Find where the given text appears and provide that cell's center as [x, y] coordinate. 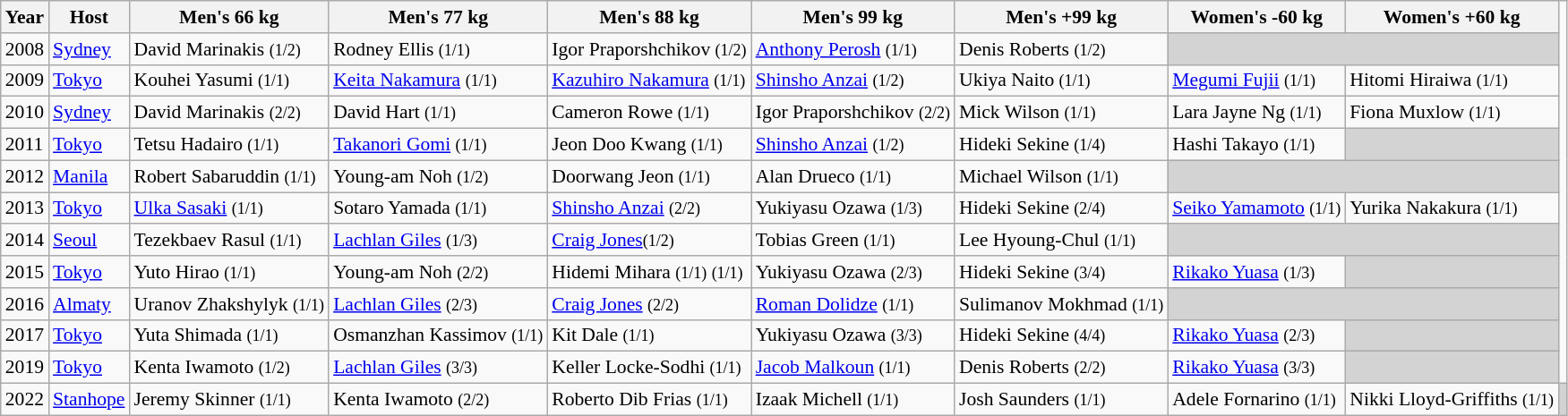
2008 [25, 49]
Nikki Lloyd-Griffiths (1/1) [1452, 400]
2010 [25, 113]
2014 [25, 241]
Rodney Ellis (1/1) [438, 49]
2012 [25, 176]
Sotaro Yamada (1/1) [438, 208]
Jeremy Skinner (1/1) [229, 400]
2011 [25, 145]
Anthony Perosh (1/1) [853, 49]
2013 [25, 208]
Host [89, 17]
Adele Fornarino (1/1) [1256, 400]
Hideki Sekine (4/4) [1061, 335]
Rikako Yuasa (3/3) [1256, 368]
David Marinakis (1/2) [229, 49]
Uranov Zhakshylyk (1/1) [229, 304]
Lachlan Giles (2/3) [438, 304]
Men's 88 kg [648, 17]
Megumi Fujii (1/1) [1256, 81]
Igor Praporshchikov (1/2) [648, 49]
Jacob Malkoun (1/1) [853, 368]
Igor Praporshchikov (2/2) [853, 113]
Women's +60 kg [1452, 17]
Kenta Iwamoto (2/2) [438, 400]
Young-am Noh (2/2) [438, 272]
Rikako Yuasa (2/3) [1256, 335]
Mick Wilson (1/1) [1061, 113]
Lee Hyoung-Chul (1/1) [1061, 241]
Keita Nakamura (1/1) [438, 81]
Kenta Iwamoto (1/2) [229, 368]
Sulimanov Mokhmad (1/1) [1061, 304]
2016 [25, 304]
Manila [89, 176]
Keller Locke-Sodhi (1/1) [648, 368]
2019 [25, 368]
Tobias Green (1/1) [853, 241]
Michael Wilson (1/1) [1061, 176]
Almaty [89, 304]
Yukiyasu Ozawa (3/3) [853, 335]
Stanhope [89, 400]
2015 [25, 272]
Hitomi Hiraiwa (1/1) [1452, 81]
Lachlan Giles (1/3) [438, 241]
Seiko Yamamoto (1/1) [1256, 208]
Rikako Yuasa (1/3) [1256, 272]
Kouhei Yasumi (1/1) [229, 81]
Year [25, 17]
2022 [25, 400]
Roberto Dib Frias (1/1) [648, 400]
Hashi Takayo (1/1) [1256, 145]
Yuto Hirao (1/1) [229, 272]
Yurika Nakakura (1/1) [1452, 208]
Kazuhiro Nakamura (1/1) [648, 81]
Women's -60 kg [1256, 17]
Jeon Doo Kwang (1/1) [648, 145]
Osmanzhan Kassimov (1/1) [438, 335]
2017 [25, 335]
Men's 66 kg [229, 17]
Lara Jayne Ng (1/1) [1256, 113]
Men's 99 kg [853, 17]
Doorwang Jeon (1/1) [648, 176]
Tezekbaev Rasul (1/1) [229, 241]
Roman Dolidze (1/1) [853, 304]
Kit Dale (1/1) [648, 335]
Alan Drueco (1/1) [853, 176]
Shinsho Anzai (2/2) [648, 208]
Hidemi Mihara (1/1) (1/1) [648, 272]
Cameron Rowe (1/1) [648, 113]
Denis Roberts (2/2) [1061, 368]
Ukiya Naito (1/1) [1061, 81]
David Marinakis (2/2) [229, 113]
David Hart (1/1) [438, 113]
Men's +99 kg [1061, 17]
2009 [25, 81]
Ulka Sasaki (1/1) [229, 208]
Takanori Gomi (1/1) [438, 145]
Josh Saunders (1/1) [1061, 400]
Hideki Sekine (2/4) [1061, 208]
Men's 77 kg [438, 17]
Young-am Noh (1/2) [438, 176]
Yukiyasu Ozawa (1/3) [853, 208]
Hideki Sekine (3/4) [1061, 272]
Yukiyasu Ozawa (2/3) [853, 272]
Fiona Muxlow (1/1) [1452, 113]
Hideki Sekine (1/4) [1061, 145]
Tetsu Hadairo (1/1) [229, 145]
Lachlan Giles (3/3) [438, 368]
Craig Jones (2/2) [648, 304]
Seoul [89, 241]
Craig Jones(1/2) [648, 241]
Denis Roberts (1/2) [1061, 49]
Robert Sabaruddin (1/1) [229, 176]
Yuta Shimada (1/1) [229, 335]
Izaak Michell (1/1) [853, 400]
